Determine the (X, Y) coordinate at the center of the cell enclosing the given text.  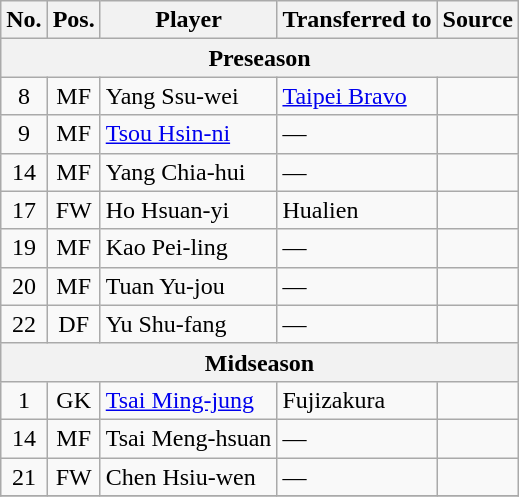
Kao Pei-ling (188, 248)
Fujizakura (357, 400)
Hualien (357, 210)
Yu Shu-fang (188, 324)
Taipei Bravo (357, 96)
21 (24, 477)
GK (74, 400)
22 (24, 324)
Tsai Ming-jung (188, 400)
Tsou Hsin-ni (188, 134)
9 (24, 134)
No. (24, 20)
Pos. (74, 20)
Yang Ssu-wei (188, 96)
DF (74, 324)
Midseason (260, 362)
Transferred to (357, 20)
Tuan Yu-jou (188, 286)
Yang Chia-hui (188, 172)
20 (24, 286)
Preseason (260, 58)
8 (24, 96)
19 (24, 248)
1 (24, 400)
Source (478, 20)
Chen Hsiu-wen (188, 477)
Ho Hsuan-yi (188, 210)
Player (188, 20)
17 (24, 210)
Tsai Meng-hsuan (188, 438)
